Determine the [x, y] coordinate at the center of the cell enclosing the given text.  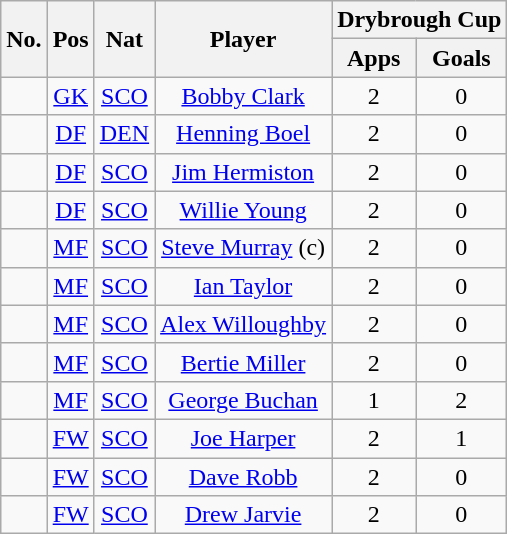
Goals [462, 58]
No. [24, 39]
Joe Harper [244, 438]
Nat [124, 39]
Pos [70, 39]
Player [244, 39]
Jim Hermiston [244, 172]
Apps [374, 58]
Drew Jarvie [244, 515]
Alex Willoughby [244, 324]
Drybrough Cup [420, 20]
Bertie Miller [244, 362]
Steve Murray (c) [244, 248]
GK [70, 96]
DEN [124, 134]
Willie Young [244, 210]
Bobby Clark [244, 96]
George Buchan [244, 400]
Ian Taylor [244, 286]
Dave Robb [244, 477]
Henning Boel [244, 134]
